Locate the cell with the specified text and output its (X, Y) center coordinate. 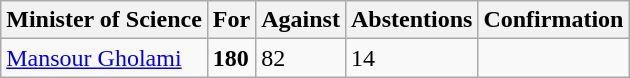
Minister of Science (104, 20)
Mansour Gholami (104, 58)
Confirmation (554, 20)
82 (301, 58)
Against (301, 20)
180 (231, 58)
14 (411, 58)
Abstentions (411, 20)
For (231, 20)
